Determine the (X, Y) coordinate at the center of the cell enclosing the given text.  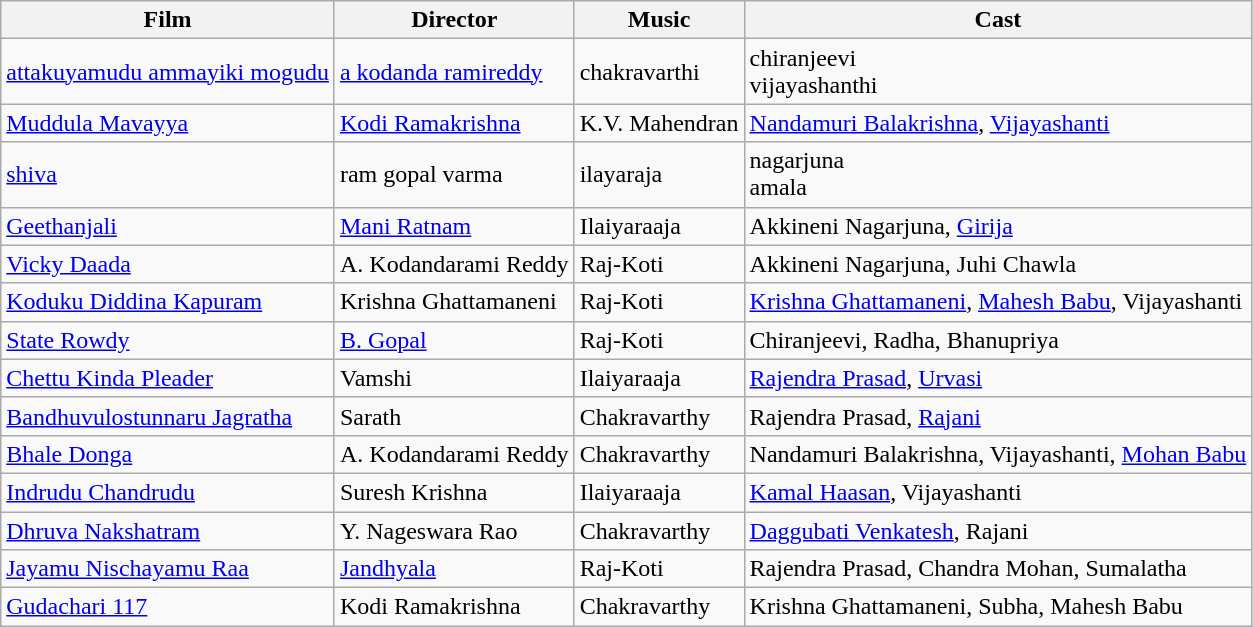
attakuyamudu ammayiki mogudu (168, 72)
a kodanda ramireddy (454, 72)
Muddula Mavayya (168, 123)
Jayamu Nischayamu Raa (168, 569)
Kamal Haasan, Vijayashanti (998, 492)
Koduku Diddina Kapuram (168, 302)
Rajendra Prasad, Chandra Mohan, Sumalatha (998, 569)
Suresh Krishna (454, 492)
Akkineni Nagarjuna, Juhi Chawla (998, 264)
State Rowdy (168, 340)
Rajendra Prasad, Rajani (998, 416)
Director (454, 20)
Mani Ratnam (454, 226)
Krishna Ghattamaneni, Subha, Mahesh Babu (998, 607)
Daggubati Venkatesh, Rajani (998, 531)
nagarjunaamala (998, 174)
Chettu Kinda Pleader (168, 378)
Krishna Ghattamaneni, Mahesh Babu, Vijayashanti (998, 302)
chiranjeevivijayashanthi (998, 72)
K.V. Mahendran (659, 123)
Cast (998, 20)
Geethanjali (168, 226)
Film (168, 20)
Bhale Donga (168, 454)
Krishna Ghattamaneni (454, 302)
ilayaraja (659, 174)
Nandamuri Balakrishna, Vijayashanti (998, 123)
shiva (168, 174)
Indrudu Chandrudu (168, 492)
Jandhyala (454, 569)
Gudachari 117 (168, 607)
Dhruva Nakshatram (168, 531)
Vamshi (454, 378)
Rajendra Prasad, Urvasi (998, 378)
chakravarthi (659, 72)
Nandamuri Balakrishna, Vijayashanti, Mohan Babu (998, 454)
Vicky Daada (168, 264)
Y. Nageswara Rao (454, 531)
Chiranjeevi, Radha, Bhanupriya (998, 340)
Music (659, 20)
Bandhuvulostunnaru Jagratha (168, 416)
Akkineni Nagarjuna, Girija (998, 226)
Sarath (454, 416)
ram gopal varma (454, 174)
B. Gopal (454, 340)
